Pinpoint the cell where the given text exists, returning its [x, y] midpoint coordinate. 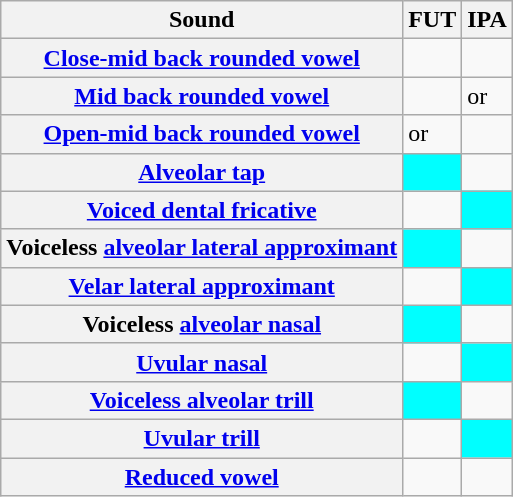
Open-mid back rounded vowel [202, 134]
Uvular trill [202, 438]
Voiceless alveolar lateral approximant [202, 248]
Voiced dental fricative [202, 210]
Voiceless alveolar trill [202, 400]
Alveolar tap [202, 172]
IPA [488, 20]
Uvular nasal [202, 362]
Sound [202, 20]
FUT [432, 20]
Mid back rounded vowel [202, 96]
Close-mid back rounded vowel [202, 58]
Velar lateral approximant [202, 286]
Voiceless alveolar nasal [202, 324]
Reduced vowel [202, 477]
